From the cell containing the given text, extract its center point as [x, y] coordinate. 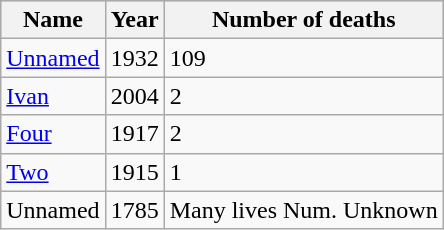
2004 [134, 96]
Two [53, 172]
Four [53, 134]
1785 [134, 210]
1932 [134, 58]
109 [304, 58]
Ivan [53, 96]
Year [134, 20]
1 [304, 172]
Many lives Num. Unknown [304, 210]
Name [53, 20]
Number of deaths [304, 20]
1915 [134, 172]
1917 [134, 134]
